Return the (x, y) coordinate for the center point of the cell that contains the specified text.  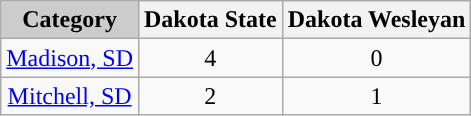
1 (376, 96)
Dakota Wesleyan (376, 20)
Madison, SD (70, 58)
Mitchell, SD (70, 96)
0 (376, 58)
4 (210, 58)
Category (70, 20)
2 (210, 96)
Dakota State (210, 20)
